For the text-containing cell, return its midpoint in (X, Y) coordinate format. 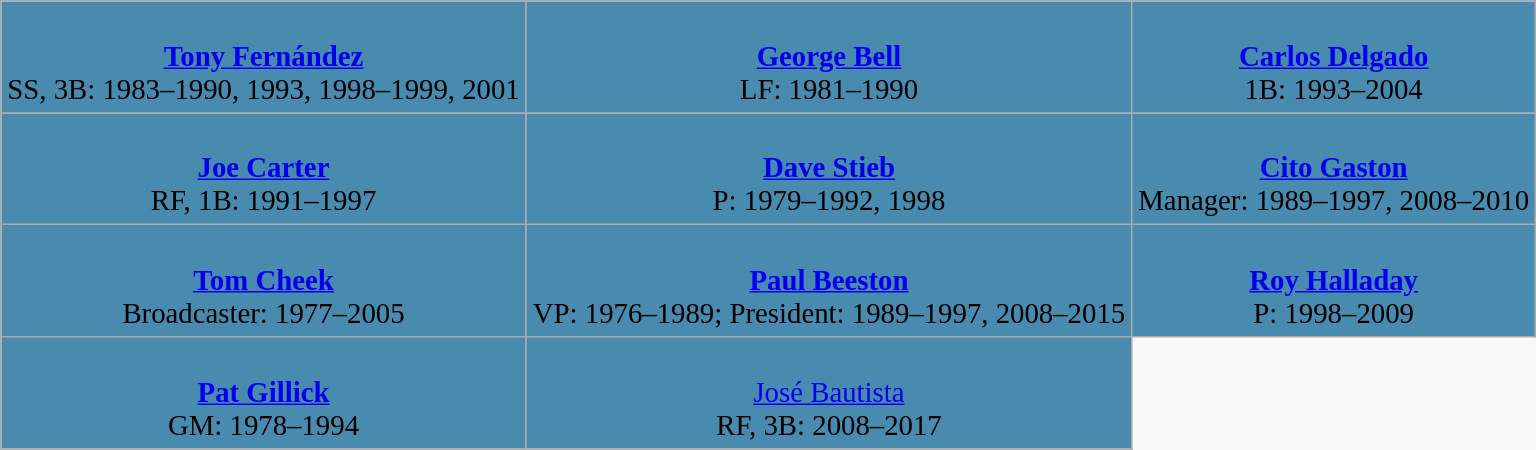
George BellLF: 1981–1990 (828, 57)
Paul BeestonVP: 1976–1989; President: 1989–1997, 2008–2015 (828, 281)
Roy HalladayP: 1998–2009 (1334, 281)
Tony FernándezSS, 3B: 1983–1990, 1993, 1998–1999, 2001 (264, 57)
Dave StiebP: 1979–1992, 1998 (828, 169)
Tom CheekBroadcaster: 1977–2005 (264, 281)
Cito GastonManager: 1989–1997, 2008–2010 (1334, 169)
José BautistaRF, 3B: 2008–2017 (828, 393)
Carlos Delgado1B: 1993–2004 (1334, 57)
Pat GillickGM: 1978–1994 (264, 393)
Joe CarterRF, 1B: 1991–1997 (264, 169)
